Pinpoint the cell where the given text exists, returning its (X, Y) midpoint coordinate. 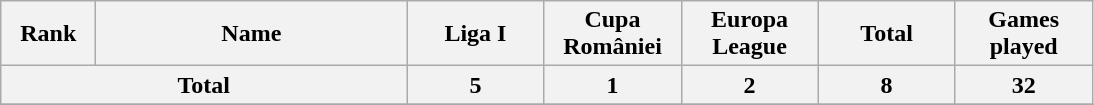
Europa League (750, 34)
Games played (1024, 34)
1 (612, 85)
Liga I (476, 34)
5 (476, 85)
Name (252, 34)
32 (1024, 85)
Rank (48, 34)
Cupa României (612, 34)
2 (750, 85)
8 (886, 85)
